Provide the (X, Y) coordinate of the cell's center where the given text is located.  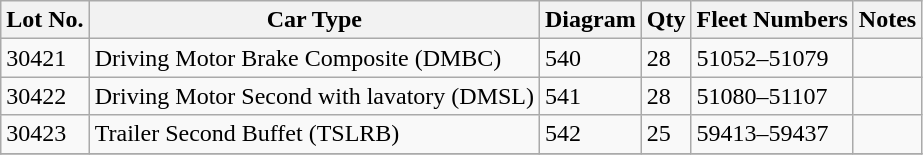
Car Type (314, 20)
Lot No. (45, 20)
59413–59437 (772, 134)
30421 (45, 58)
Qty (666, 20)
30422 (45, 96)
Driving Motor Brake Composite (DMBC) (314, 58)
30423 (45, 134)
51052–51079 (772, 58)
Trailer Second Buffet (TSLRB) (314, 134)
25 (666, 134)
Notes (887, 20)
Fleet Numbers (772, 20)
Driving Motor Second with lavatory (DMSL) (314, 96)
51080–51107 (772, 96)
540 (591, 58)
Diagram (591, 20)
541 (591, 96)
542 (591, 134)
